Locate the cell with the specified text and output its [X, Y] center coordinate. 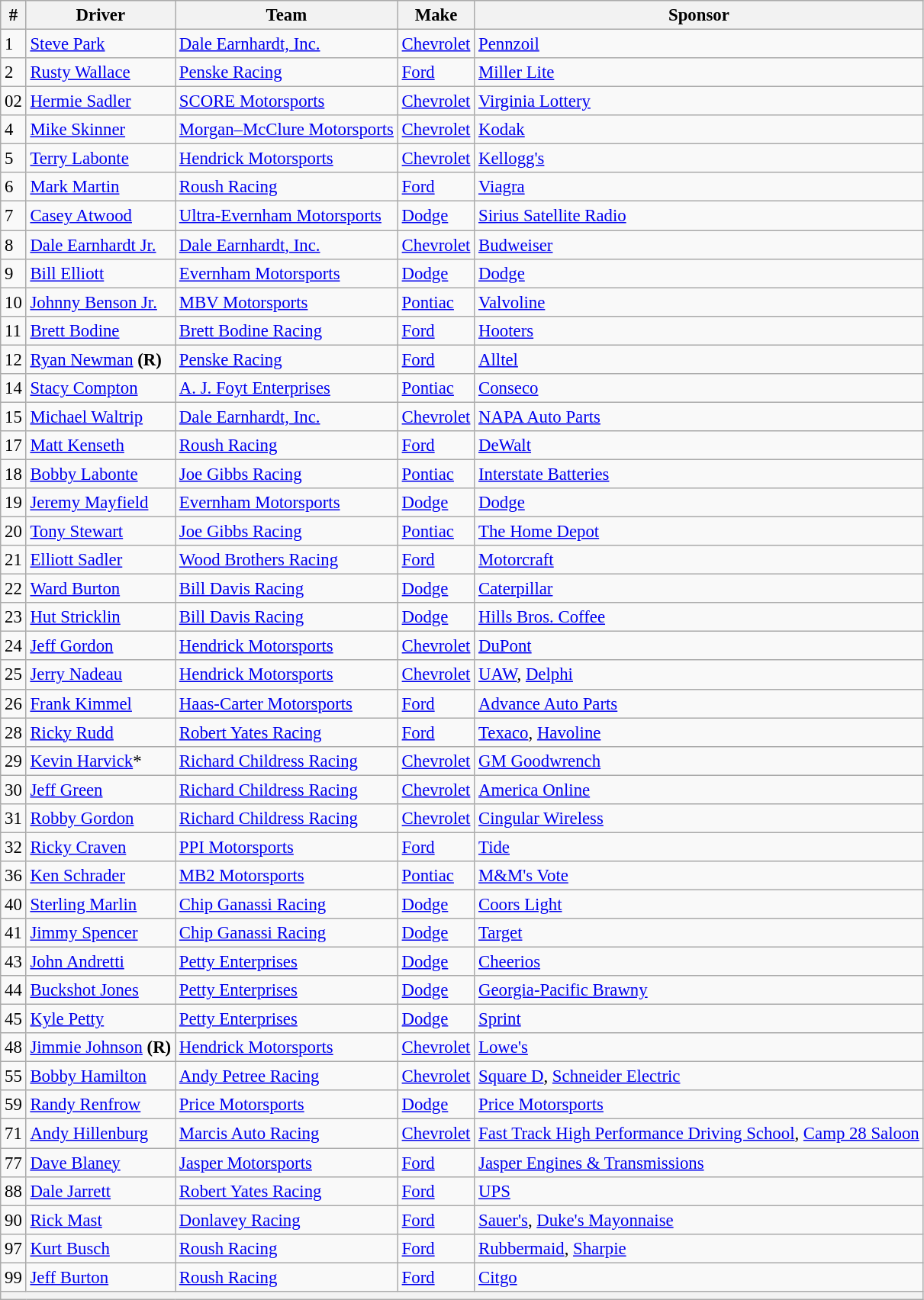
Square D, Schneider Electric [699, 1076]
Casey Atwood [101, 216]
Lowe's [699, 1047]
Jeff Green [101, 790]
Ward Burton [101, 589]
Rubbermaid, Sharpie [699, 1248]
Jeremy Mayfield [101, 503]
99 [14, 1277]
UAW, Delphi [699, 675]
Valvoline [699, 302]
7 [14, 216]
Conseco [699, 388]
Jeff Burton [101, 1277]
24 [14, 646]
Marcis Auto Racing [287, 1134]
30 [14, 790]
Pennzoil [699, 44]
97 [14, 1248]
MBV Motorsports [287, 302]
59 [14, 1105]
Mark Martin [101, 187]
77 [14, 1163]
DuPont [699, 646]
Mike Skinner [101, 130]
5 [14, 159]
Jimmy Spencer [101, 933]
Jerry Nadeau [101, 675]
Bobby Hamilton [101, 1076]
Terry Labonte [101, 159]
Elliott Sadler [101, 560]
Miller Lite [699, 72]
32 [14, 847]
Cheerios [699, 962]
NAPA Auto Parts [699, 417]
Fast Track High Performance Driving School, Camp 28 Saloon [699, 1134]
Tide [699, 847]
44 [14, 990]
Ricky Rudd [101, 732]
Frank Kimmel [101, 703]
# [14, 15]
Jimmie Johnson (R) [101, 1047]
Kurt Busch [101, 1248]
Georgia-Pacific Brawny [699, 990]
MB2 Motorsports [287, 876]
29 [14, 761]
Hut Stricklin [101, 617]
31 [14, 819]
20 [14, 532]
18 [14, 474]
Haas-Carter Motorsports [287, 703]
22 [14, 589]
Interstate Batteries [699, 474]
Kellogg's [699, 159]
41 [14, 933]
Bobby Labonte [101, 474]
Alltel [699, 359]
Make [436, 15]
25 [14, 675]
Brett Bodine Racing [287, 330]
Sprint [699, 1019]
Coors Light [699, 904]
Andy Hillenburg [101, 1134]
Ultra-Evernham Motorsports [287, 216]
Rick Mast [101, 1220]
45 [14, 1019]
Ricky Craven [101, 847]
71 [14, 1134]
Ken Schrader [101, 876]
4 [14, 130]
55 [14, 1076]
Kevin Harvick* [101, 761]
Stacy Compton [101, 388]
15 [14, 417]
Virginia Lottery [699, 101]
Dale Jarrett [101, 1191]
Sauer's, Duke's Mayonnaise [699, 1220]
Matt Kenseth [101, 446]
M&M's Vote [699, 876]
Bill Elliott [101, 273]
UPS [699, 1191]
Kodak [699, 130]
Hooters [699, 330]
Sponsor [699, 15]
28 [14, 732]
Kyle Petty [101, 1019]
America Online [699, 790]
Andy Petree Racing [287, 1076]
23 [14, 617]
Jeff Gordon [101, 646]
Jasper Engines & Transmissions [699, 1163]
40 [14, 904]
Motorcraft [699, 560]
19 [14, 503]
John Andretti [101, 962]
9 [14, 273]
Target [699, 933]
Rusty Wallace [101, 72]
Steve Park [101, 44]
21 [14, 560]
1 [14, 44]
Budweiser [699, 245]
Citgo [699, 1277]
8 [14, 245]
17 [14, 446]
Sterling Marlin [101, 904]
Jasper Motorsports [287, 1163]
43 [14, 962]
90 [14, 1220]
Team [287, 15]
DeWalt [699, 446]
Viagra [699, 187]
Morgan–McClure Motorsports [287, 130]
Advance Auto Parts [699, 703]
14 [14, 388]
48 [14, 1047]
02 [14, 101]
26 [14, 703]
Donlavey Racing [287, 1220]
2 [14, 72]
88 [14, 1191]
Hermie Sadler [101, 101]
The Home Depot [699, 532]
Sirius Satellite Radio [699, 216]
A. J. Foyt Enterprises [287, 388]
11 [14, 330]
Robby Gordon [101, 819]
12 [14, 359]
Tony Stewart [101, 532]
GM Goodwrench [699, 761]
Johnny Benson Jr. [101, 302]
Hills Bros. Coffee [699, 617]
Brett Bodine [101, 330]
Caterpillar [699, 589]
36 [14, 876]
Buckshot Jones [101, 990]
Cingular Wireless [699, 819]
Michael Waltrip [101, 417]
Dave Blaney [101, 1163]
10 [14, 302]
SCORE Motorsports [287, 101]
Driver [101, 15]
Ryan Newman (R) [101, 359]
Texaco, Havoline [699, 732]
6 [14, 187]
Randy Renfrow [101, 1105]
Wood Brothers Racing [287, 560]
Dale Earnhardt Jr. [101, 245]
PPI Motorsports [287, 847]
